Return (x, y) of the center of cell containing provided text 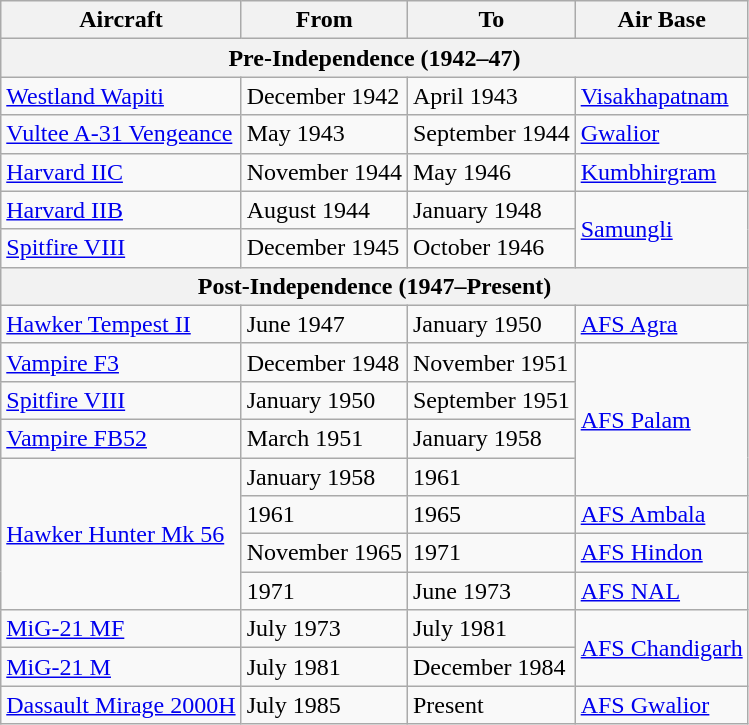
December 1945 (324, 248)
AFS Agra (662, 324)
Harvard IIB (121, 210)
Post-Independence (1947–Present) (374, 286)
AFS NAL (662, 591)
March 1951 (324, 438)
December 1942 (324, 96)
Pre-Independence (1942–47) (374, 58)
AFS Ambala (662, 515)
Vampire FB52 (121, 438)
AFS Hindon (662, 553)
October 1946 (491, 248)
AFS Palam (662, 419)
Air Base (662, 20)
To (491, 20)
September 1951 (491, 400)
Visakhapatnam (662, 96)
June 1947 (324, 324)
Aircraft (121, 20)
AFS Chandigarh (662, 648)
1965 (491, 515)
MiG-21 M (121, 667)
Vampire F3 (121, 362)
Hawker Tempest II (121, 324)
June 1973 (491, 591)
December 1948 (324, 362)
Harvard IIC (121, 172)
July 1973 (324, 629)
September 1944 (491, 134)
May 1943 (324, 134)
April 1943 (491, 96)
Gwalior (662, 134)
January 1948 (491, 210)
Dassault Mirage 2000H (121, 705)
Hawker Hunter Mk 56 (121, 534)
December 1984 (491, 667)
November 1965 (324, 553)
August 1944 (324, 210)
From (324, 20)
Westland Wapiti (121, 96)
AFS Gwalior (662, 705)
Present (491, 705)
July 1985 (324, 705)
Samungli (662, 229)
November 1951 (491, 362)
Kumbhirgram (662, 172)
MiG-21 MF (121, 629)
Vultee A-31 Vengeance (121, 134)
November 1944 (324, 172)
May 1946 (491, 172)
